Locate the cell with the specified text and output its (x, y) center coordinate. 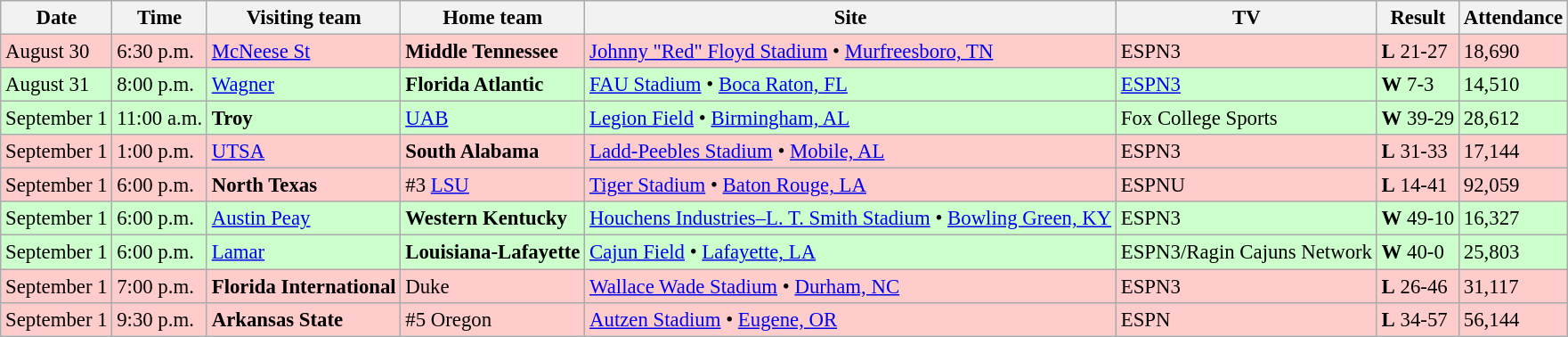
Time (160, 18)
Wallace Wade Stadium • Durham, NC (851, 286)
28,612 (1514, 119)
6:30 p.m. (160, 52)
August 30 (57, 52)
Houchens Industries–L. T. Smith Stadium • Bowling Green, KY (851, 218)
31,117 (1514, 286)
Attendance (1514, 18)
Legion Field • Birmingham, AL (851, 119)
#3 LSU (493, 185)
Middle Tennessee (493, 52)
North Texas (304, 185)
L 21-27 (1418, 52)
Autzen Stadium • Eugene, OR (851, 319)
Arkansas State (304, 319)
ESPNU (1247, 185)
Fox College Sports (1247, 119)
W 49-10 (1418, 218)
Ladd-Peebles Stadium • Mobile, AL (851, 152)
ESPN (1247, 319)
25,803 (1514, 252)
Troy (304, 119)
16,327 (1514, 218)
Result (1418, 18)
W 40-0 (1418, 252)
8:00 p.m. (160, 85)
7:00 p.m. (160, 286)
Western Kentucky (493, 218)
UAB (493, 119)
14,510 (1514, 85)
W 7-3 (1418, 85)
92,059 (1514, 185)
L 14-41 (1418, 185)
South Alabama (493, 152)
Visiting team (304, 18)
18,690 (1514, 52)
Cajun Field • Lafayette, LA (851, 252)
UTSA (304, 152)
TV (1247, 18)
Louisiana-Lafayette (493, 252)
Site (851, 18)
FAU Stadium • Boca Raton, FL (851, 85)
Date (57, 18)
Tiger Stadium • Baton Rouge, LA (851, 185)
W 39-29 (1418, 119)
L 26-46 (1418, 286)
Johnny "Red" Floyd Stadium • Murfreesboro, TN (851, 52)
L 31-33 (1418, 152)
ESPN3/Ragin Cajuns Network (1247, 252)
L 34-57 (1418, 319)
56,144 (1514, 319)
Florida Atlantic (493, 85)
#5 Oregon (493, 319)
Florida International (304, 286)
McNeese St (304, 52)
17,144 (1514, 152)
Wagner (304, 85)
August 31 (57, 85)
Austin Peay (304, 218)
Lamar (304, 252)
11:00 a.m. (160, 119)
Home team (493, 18)
Duke (493, 286)
1:00 p.m. (160, 152)
9:30 p.m. (160, 319)
